Pinpoint the cell where the given text exists, returning its (X, Y) midpoint coordinate. 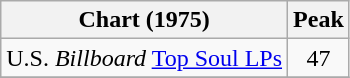
47 (319, 58)
Peak (319, 20)
Chart (1975) (144, 20)
U.S. Billboard Top Soul LPs (144, 58)
